Output the (x, y) coordinate of the center of the cell containing the given text.  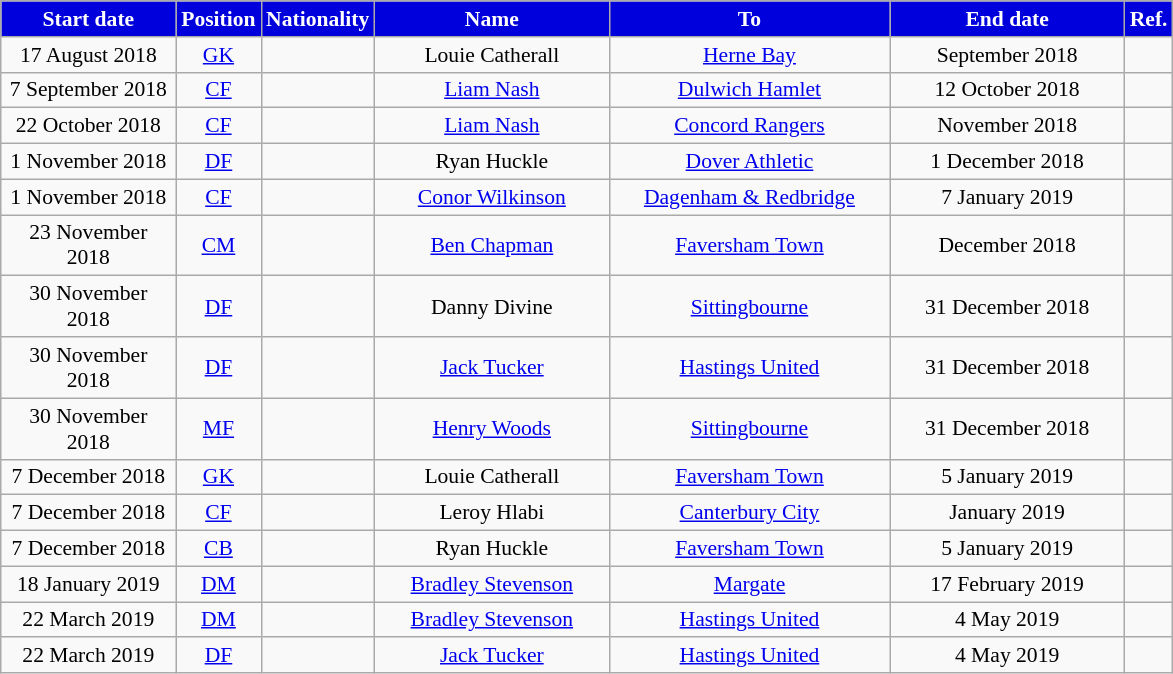
12 October 2018 (1008, 90)
18 January 2019 (88, 584)
Conor Wilkinson (492, 197)
Ref. (1149, 19)
Nationality (318, 19)
Dulwich Hamlet (749, 90)
December 2018 (1008, 246)
Herne Bay (749, 55)
CM (218, 246)
23 November 2018 (88, 246)
Canterbury City (749, 513)
1 December 2018 (1008, 162)
Concord Rangers (749, 126)
Henry Woods (492, 428)
Dagenham & Redbridge (749, 197)
Name (492, 19)
Dover Athletic (749, 162)
CB (218, 549)
MF (218, 428)
September 2018 (1008, 55)
End date (1008, 19)
17 August 2018 (88, 55)
Margate (749, 584)
Danny Divine (492, 306)
November 2018 (1008, 126)
7 September 2018 (88, 90)
Position (218, 19)
Start date (88, 19)
22 October 2018 (88, 126)
To (749, 19)
January 2019 (1008, 513)
Leroy Hlabi (492, 513)
7 January 2019 (1008, 197)
Ben Chapman (492, 246)
17 February 2019 (1008, 584)
